From the cell containing the given text, extract its center point as [x, y] coordinate. 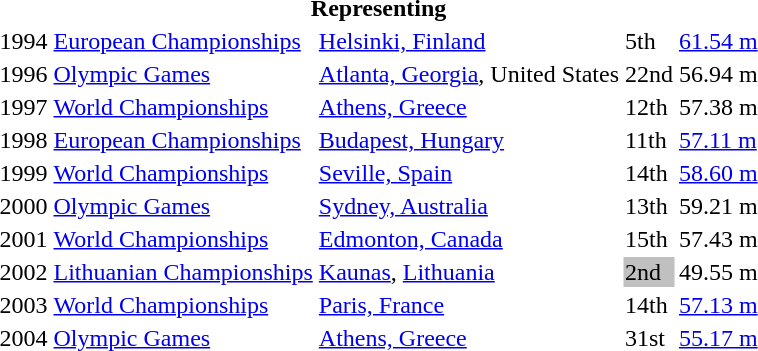
Atlanta, Georgia, United States [468, 74]
22nd [648, 74]
Sydney, Australia [468, 206]
11th [648, 140]
Paris, France [468, 305]
Budapest, Hungary [468, 140]
Kaunas, Lithuania [468, 272]
Lithuanian Championships [183, 272]
5th [648, 41]
2nd [648, 272]
Helsinki, Finland [468, 41]
Edmonton, Canada [468, 239]
12th [648, 107]
Athens, Greece [468, 107]
15th [648, 239]
Seville, Spain [468, 173]
13th [648, 206]
